Output the [X, Y] coordinate of the center of the cell containing the given text.  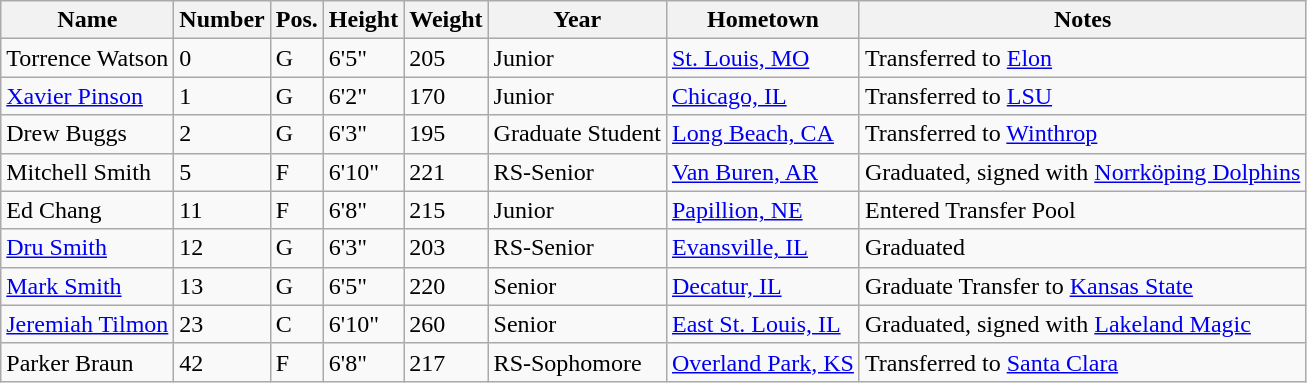
6'2" [363, 96]
217 [446, 362]
5 [222, 172]
Transferred to Elon [1082, 58]
Graduate Transfer to Kansas State [1082, 286]
Graduate Student [577, 134]
Torrence Watson [88, 58]
Graduated [1082, 248]
East St. Louis, IL [762, 324]
23 [222, 324]
Papillion, NE [762, 210]
42 [222, 362]
Year [577, 20]
Weight [446, 20]
Overland Park, KS [762, 362]
221 [446, 172]
Ed Chang [88, 210]
Jeremiah Tilmon [88, 324]
Height [363, 20]
203 [446, 248]
Drew Buggs [88, 134]
Transferred to Santa Clara [1082, 362]
205 [446, 58]
215 [446, 210]
12 [222, 248]
Graduated, signed with Lakeland Magic [1082, 324]
Number [222, 20]
Entered Transfer Pool [1082, 210]
195 [446, 134]
Dru Smith [88, 248]
Parker Braun [88, 362]
Pos. [296, 20]
Mitchell Smith [88, 172]
RS-Sophomore [577, 362]
C [296, 324]
Notes [1082, 20]
Graduated, signed with Norrköping Dolphins [1082, 172]
Hometown [762, 20]
220 [446, 286]
Transferred to LSU [1082, 96]
Chicago, IL [762, 96]
0 [222, 58]
Name [88, 20]
Xavier Pinson [88, 96]
Van Buren, AR [762, 172]
1 [222, 96]
Long Beach, CA [762, 134]
11 [222, 210]
Mark Smith [88, 286]
13 [222, 286]
St. Louis, MO [762, 58]
Decatur, IL [762, 286]
170 [446, 96]
Transferred to Winthrop [1082, 134]
Evansville, IL [762, 248]
2 [222, 134]
260 [446, 324]
